For the text-containing cell, return its midpoint in (x, y) coordinate format. 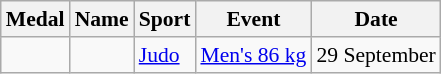
Sport (165, 19)
Judo (165, 55)
29 September (376, 55)
Name (102, 19)
Date (376, 19)
Event (253, 19)
Medal (36, 19)
Men's 86 kg (253, 55)
